Search for the cell housing the specified text and yield its (x, y) center coordinate. 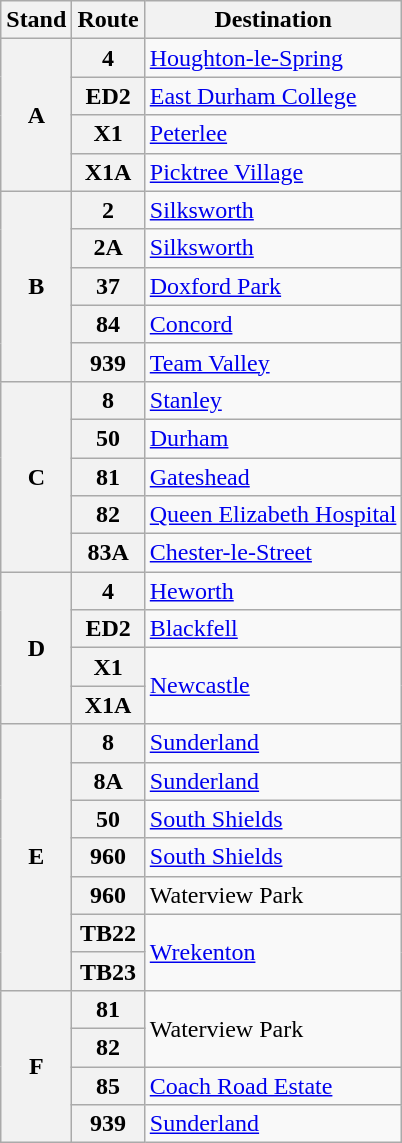
TB22 (108, 933)
Durham (273, 438)
E (36, 857)
Gateshead (273, 477)
84 (108, 324)
F (36, 1066)
Stanley (273, 400)
Stand (36, 20)
Team Valley (273, 362)
Newcastle (273, 686)
Concord (273, 324)
Wrekenton (273, 952)
Coach Road Estate (273, 1085)
Doxford Park (273, 286)
TB23 (108, 971)
Heworth (273, 591)
Destination (273, 20)
2 (108, 210)
Queen Elizabeth Hospital (273, 515)
C (36, 476)
Route (108, 20)
Chester-le-Street (273, 553)
D (36, 648)
Blackfell (273, 629)
83A (108, 553)
East Durham College (273, 96)
Peterlee (273, 134)
A (36, 115)
B (36, 286)
8A (108, 781)
85 (108, 1085)
2A (108, 248)
37 (108, 286)
Houghton-le-Spring (273, 58)
Picktree Village (273, 172)
